Pinpoint the cell where the given text exists, returning its (X, Y) midpoint coordinate. 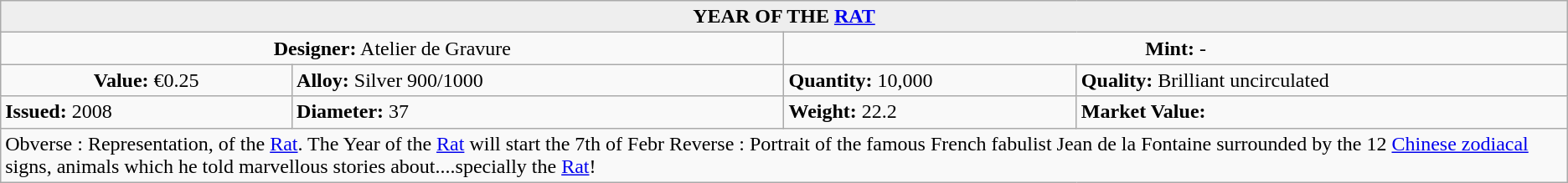
Alloy: Silver 900/1000 (538, 80)
Market Value: (1322, 112)
Mint: - (1176, 48)
Value: €0.25 (147, 80)
Issued: 2008 (147, 112)
Weight: 22.2 (930, 112)
Quality: Brilliant uncirculated (1322, 80)
YEAR OF THE RAT (784, 17)
Designer: Atelier de Gravure (392, 48)
Quantity: 10,000 (930, 80)
Diameter: 37 (538, 112)
